Return (x, y) of the center of cell containing provided text 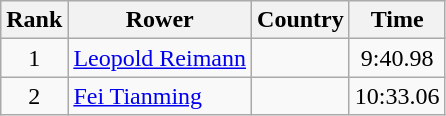
1 (34, 58)
Country (301, 20)
2 (34, 96)
Fei Tianming (160, 96)
Rank (34, 20)
10:33.06 (397, 96)
Leopold Reimann (160, 58)
Time (397, 20)
Rower (160, 20)
9:40.98 (397, 58)
